Identify which cell holds the provided text, then report its [X, Y] central coordinate. 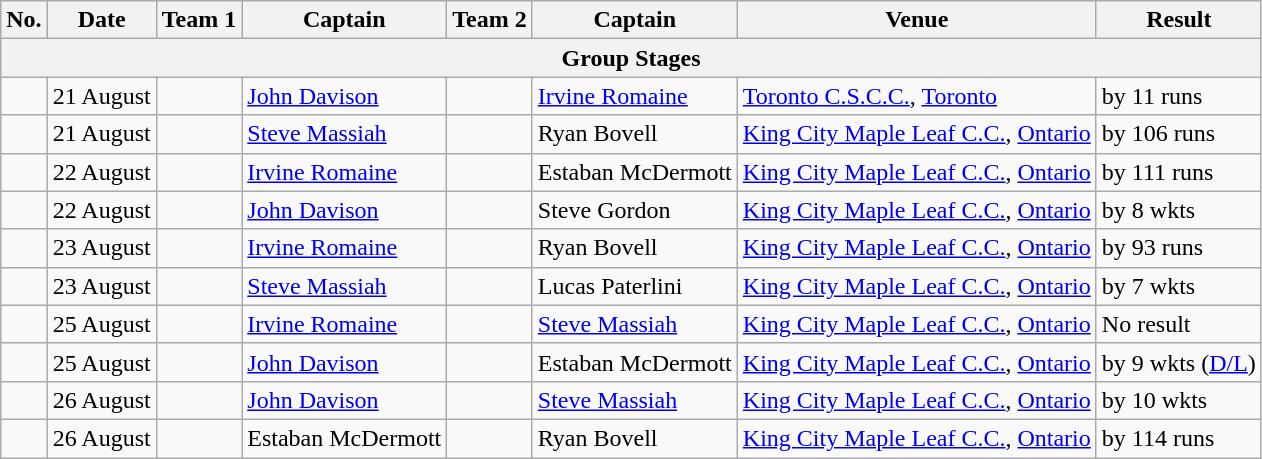
Date [102, 20]
No. [24, 20]
by 11 runs [1178, 96]
by 106 runs [1178, 134]
by 7 wkts [1178, 286]
Toronto C.S.C.C., Toronto [916, 96]
Team 2 [490, 20]
Team 1 [199, 20]
Lucas Paterlini [634, 286]
Venue [916, 20]
by 93 runs [1178, 248]
by 111 runs [1178, 172]
by 8 wkts [1178, 210]
No result [1178, 324]
by 114 runs [1178, 438]
Group Stages [632, 58]
by 9 wkts (D/L) [1178, 362]
Steve Gordon [634, 210]
Result [1178, 20]
by 10 wkts [1178, 400]
